Search for the cell housing the specified text and yield its [x, y] center coordinate. 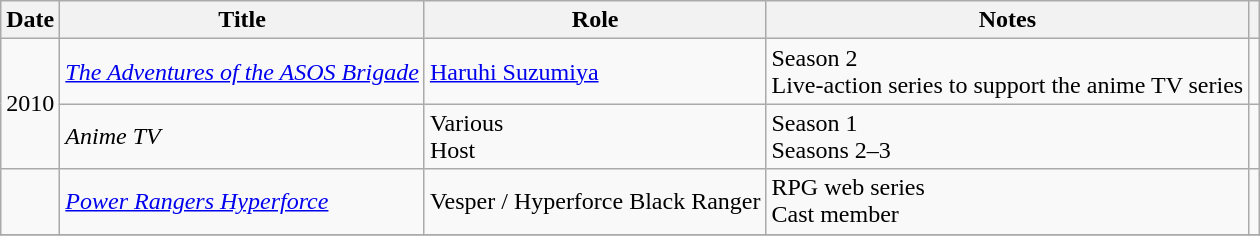
The Adventures of the ASOS Brigade [242, 72]
Haruhi Suzumiya [595, 72]
Title [242, 20]
Anime TV [242, 136]
VariousHost [595, 136]
Notes [1008, 20]
Season 1Seasons 2–3 [1008, 136]
2010 [30, 104]
Date [30, 20]
Power Rangers Hyperforce [242, 202]
Role [595, 20]
RPG web seriesCast member [1008, 202]
Vesper / Hyperforce Black Ranger [595, 202]
Season 2Live-action series to support the anime TV series [1008, 72]
